Find where the given text appears and provide that cell's center as [X, Y] coordinate. 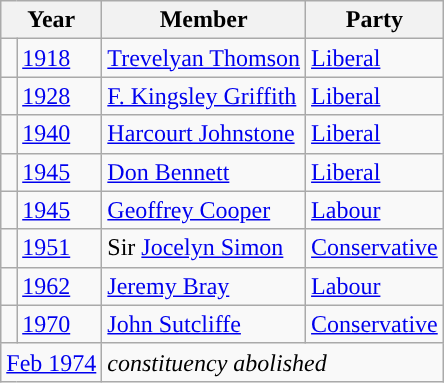
1940 [60, 134]
1951 [60, 248]
F. Kingsley Griffith [204, 96]
Party [375, 20]
Year [52, 20]
constituency abolished [272, 362]
Harcourt Johnstone [204, 134]
1928 [60, 96]
1918 [60, 58]
1962 [60, 286]
Geoffrey Cooper [204, 210]
Sir Jocelyn Simon [204, 248]
Jeremy Bray [204, 286]
1970 [60, 324]
Don Bennett [204, 172]
Feb 1974 [52, 362]
Trevelyan Thomson [204, 58]
John Sutcliffe [204, 324]
Member [204, 20]
